Find where the given text appears and provide that cell's center as (X, Y) coordinate. 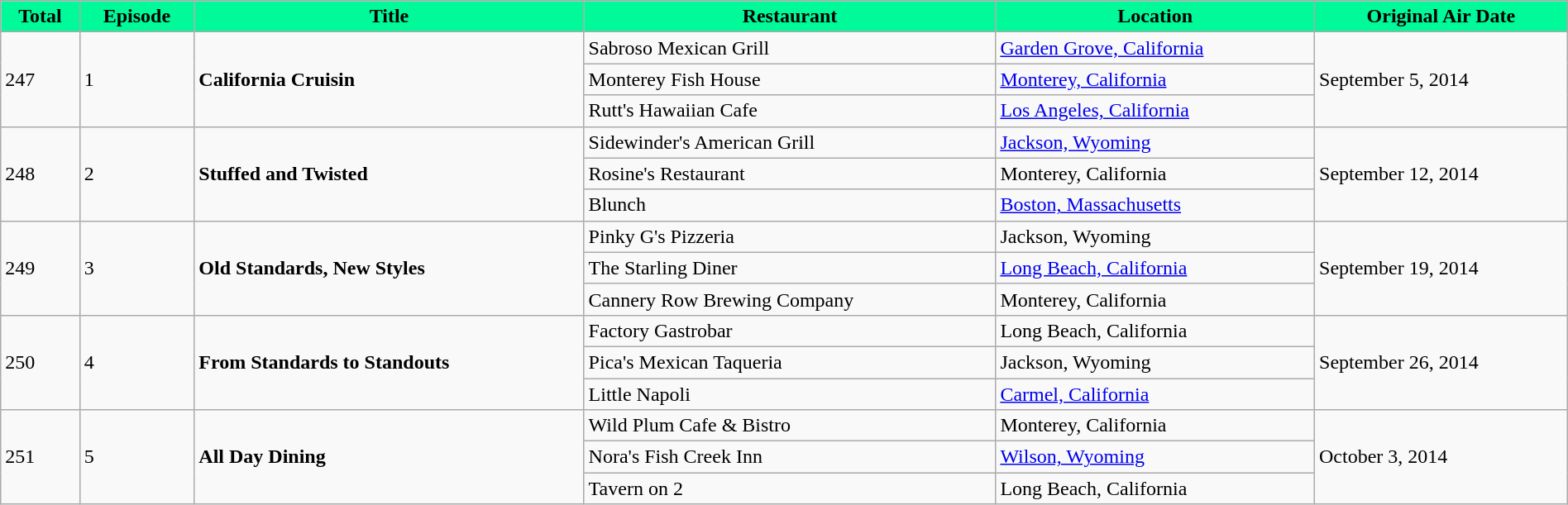
Cannery Row Brewing Company (790, 299)
Rosine's Restaurant (790, 174)
Episode (137, 17)
Los Angeles, California (1155, 111)
247 (40, 79)
Wilson, Wyoming (1155, 457)
250 (40, 362)
4 (137, 362)
Total (40, 17)
Blunch (790, 205)
Sidewinder's American Grill (790, 142)
251 (40, 457)
Title (389, 17)
September 19, 2014 (1441, 268)
Monterey Fish House (790, 79)
Stuffed and Twisted (389, 174)
Nora's Fish Creek Inn (790, 457)
Original Air Date (1441, 17)
Restaurant (790, 17)
Carmel, California (1155, 394)
Little Napoli (790, 394)
Garden Grove, California (1155, 48)
Pinky G's Pizzeria (790, 236)
Old Standards, New Styles (389, 268)
October 3, 2014 (1441, 457)
249 (40, 268)
September 26, 2014 (1441, 362)
2 (137, 174)
All Day Dining (389, 457)
The Starling Diner (790, 268)
3 (137, 268)
September 12, 2014 (1441, 174)
Factory Gastrobar (790, 331)
Sabroso Mexican Grill (790, 48)
Wild Plum Cafe & Bistro (790, 426)
September 5, 2014 (1441, 79)
248 (40, 174)
5 (137, 457)
Pica's Mexican Taqueria (790, 362)
From Standards to Standouts (389, 362)
Location (1155, 17)
Boston, Massachusetts (1155, 205)
Tavern on 2 (790, 488)
1 (137, 79)
California Cruisin (389, 79)
Rutt's Hawaiian Cafe (790, 111)
